Output the (X, Y) coordinate of the center of the cell containing the given text.  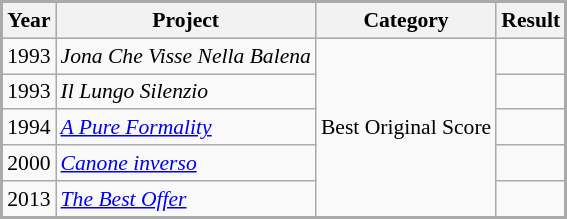
A Pure Formality (186, 128)
Result (531, 20)
2013 (29, 199)
The Best Offer (186, 199)
Jona Che Visse Nella Balena (186, 56)
Best Original Score (406, 128)
Category (406, 20)
Project (186, 20)
Year (29, 20)
Il Lungo Silenzio (186, 92)
1994 (29, 128)
Canone inverso (186, 163)
2000 (29, 163)
